From the cell containing the given text, extract its center point as [x, y] coordinate. 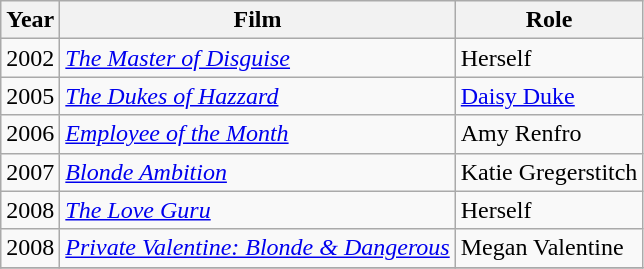
Role [549, 20]
2006 [30, 134]
The Love Guru [258, 210]
2002 [30, 58]
2007 [30, 172]
Megan Valentine [549, 248]
The Dukes of Hazzard [258, 96]
Employee of the Month [258, 134]
Year [30, 20]
Blonde Ambition [258, 172]
Daisy Duke [549, 96]
Amy Renfro [549, 134]
2005 [30, 96]
Katie Gregerstitch [549, 172]
Private Valentine: Blonde & Dangerous [258, 248]
The Master of Disguise [258, 58]
Film [258, 20]
